From the cell containing the given text, extract its center point as (x, y) coordinate. 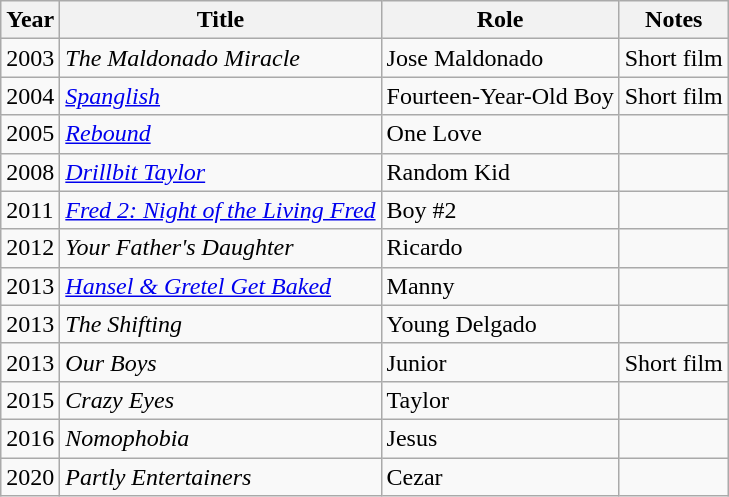
2011 (30, 210)
2003 (30, 58)
Rebound (220, 134)
Drillbit Taylor (220, 172)
Crazy Eyes (220, 400)
Role (500, 20)
Fred 2: Night of the Living Fred (220, 210)
Hansel & Gretel Get Baked (220, 286)
Partly Entertainers (220, 477)
Spanglish (220, 96)
Our Boys (220, 362)
Fourteen-Year-Old Boy (500, 96)
Ricardo (500, 248)
Boy #2 (500, 210)
Junior (500, 362)
One Love (500, 134)
Young Delgado (500, 324)
Jesus (500, 438)
2015 (30, 400)
Your Father's Daughter (220, 248)
The Maldonado Miracle (220, 58)
The Shifting (220, 324)
Notes (674, 20)
2005 (30, 134)
Manny (500, 286)
Year (30, 20)
2008 (30, 172)
2016 (30, 438)
2012 (30, 248)
Title (220, 20)
2020 (30, 477)
Taylor (500, 400)
Cezar (500, 477)
Jose Maldonado (500, 58)
2004 (30, 96)
Random Kid (500, 172)
Nomophobia (220, 438)
